Determine the (x, y) coordinate at the center of the cell enclosing the given text.  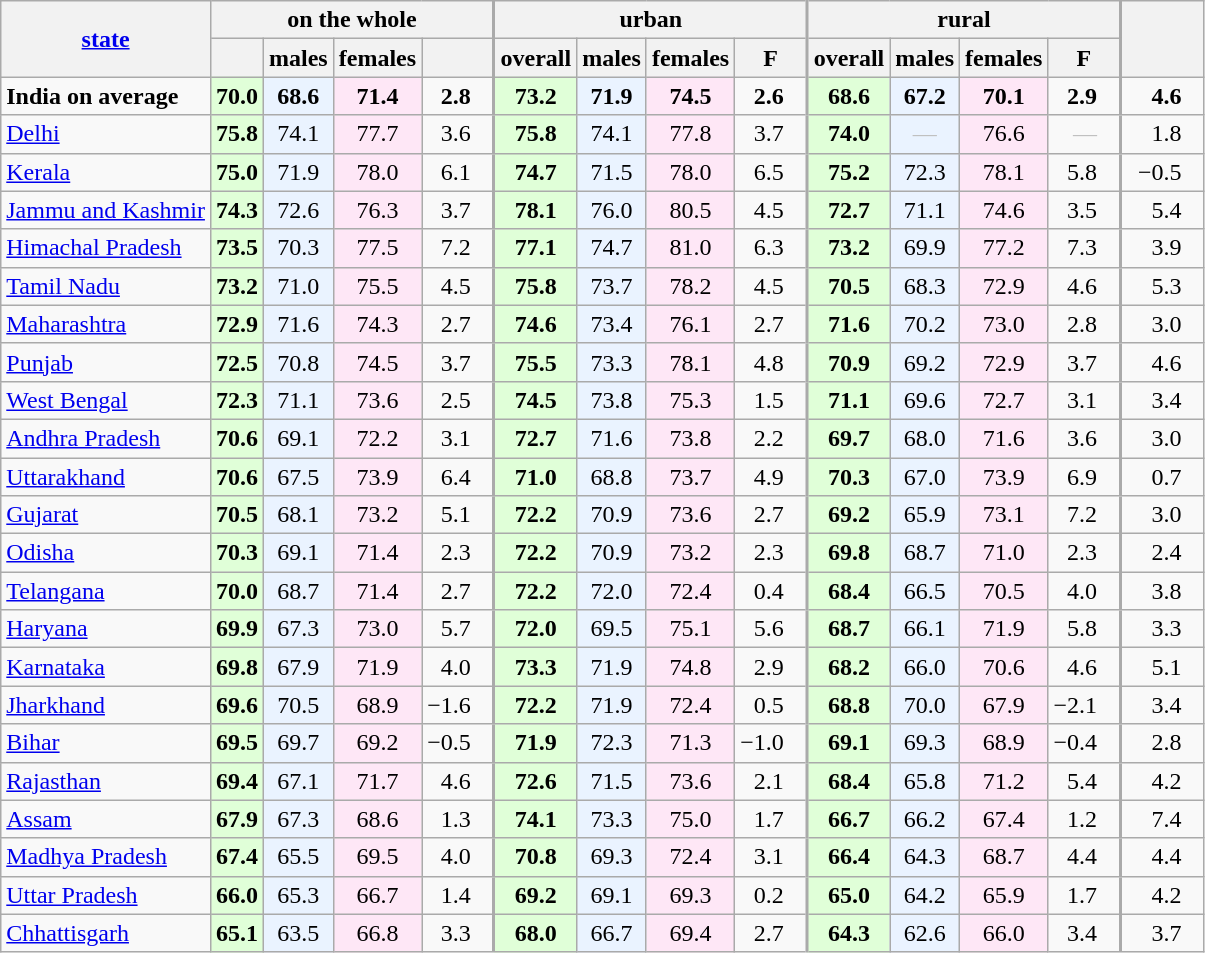
81.0 (690, 248)
67.2 (925, 96)
70.2 (925, 324)
76.3 (377, 210)
1.4 (458, 895)
−2.1 (1084, 705)
71.7 (377, 781)
Punjab (106, 362)
74.8 (690, 667)
1.3 (458, 819)
Jharkhand (106, 705)
67.5 (299, 477)
5.7 (458, 629)
65.8 (925, 781)
75.1 (690, 629)
Bihar (106, 743)
state (106, 39)
76.6 (1004, 134)
68.1 (299, 515)
73.1 (1004, 515)
70.1 (1004, 96)
66.5 (925, 591)
80.5 (690, 210)
Rajasthan (106, 781)
5.3 (1162, 286)
−0.4 (1084, 743)
3.9 (1162, 248)
63.5 (299, 933)
65.3 (299, 895)
77.5 (377, 248)
Assam (106, 819)
76.0 (612, 210)
75.2 (848, 172)
68.2 (848, 667)
urban (650, 20)
65.0 (848, 895)
77.2 (1004, 248)
67.0 (925, 477)
2.5 (458, 400)
7.4 (1162, 819)
2.6 (772, 96)
on the whole (352, 20)
68.3 (925, 286)
71.2 (1004, 781)
2.1 (772, 781)
6.9 (1084, 477)
Tamil Nadu (106, 286)
Telangana (106, 591)
6.4 (458, 477)
74.0 (848, 134)
65.5 (299, 857)
4.8 (772, 362)
Chhattisgarh (106, 933)
Uttar Pradesh (106, 895)
0.7 (1162, 477)
Karnataka (106, 667)
71.3 (690, 743)
India on average (106, 96)
66.8 (377, 933)
3.5 (1084, 210)
78.2 (690, 286)
Delhi (106, 134)
77.7 (377, 134)
66.2 (925, 819)
6.5 (772, 172)
Andhra Pradesh (106, 438)
62.6 (925, 933)
73.5 (236, 248)
66.4 (848, 857)
4.9 (772, 477)
7.3 (1084, 248)
77.8 (690, 134)
Kerala (106, 172)
0.2 (772, 895)
6.1 (458, 172)
1.2 (1084, 819)
1.8 (1162, 134)
72.5 (236, 362)
73.4 (612, 324)
0.4 (772, 591)
75.3 (690, 400)
3.8 (1162, 591)
Gujarat (106, 515)
65.1 (236, 933)
0.5 (772, 705)
67.1 (299, 781)
Haryana (106, 629)
2.2 (772, 438)
1.5 (772, 400)
6.3 (772, 248)
77.1 (535, 248)
Himachal Pradesh (106, 248)
rural (964, 20)
2.4 (1162, 553)
−1.6 (458, 705)
76.1 (690, 324)
64.2 (925, 895)
Madhya Pradesh (106, 857)
West Bengal (106, 400)
Jammu and Kashmir (106, 210)
5.6 (772, 629)
Odisha (106, 553)
Maharashtra (106, 324)
−1.0 (772, 743)
66.1 (925, 629)
Uttarakhand (106, 477)
